For the text-containing cell, return its midpoint in (x, y) coordinate format. 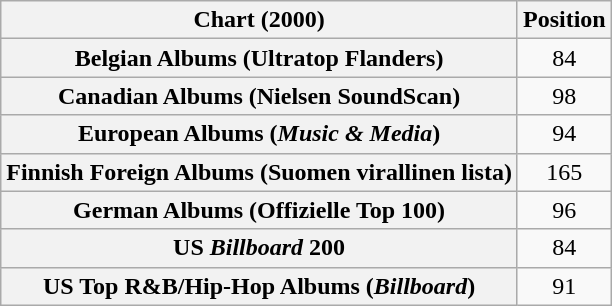
Position (564, 20)
91 (564, 286)
Chart (2000) (260, 20)
98 (564, 96)
94 (564, 134)
European Albums (Music & Media) (260, 134)
Belgian Albums (Ultratop Flanders) (260, 58)
96 (564, 210)
165 (564, 172)
Finnish Foreign Albums (Suomen virallinen lista) (260, 172)
German Albums (Offizielle Top 100) (260, 210)
US Billboard 200 (260, 248)
Canadian Albums (Nielsen SoundScan) (260, 96)
US Top R&B/Hip-Hop Albums (Billboard) (260, 286)
